Find where the given text appears and provide that cell's center as (x, y) coordinate. 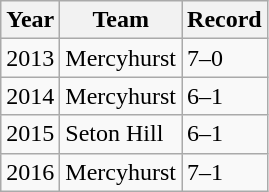
7–1 (225, 172)
2013 (30, 58)
Seton Hill (121, 134)
2014 (30, 96)
2016 (30, 172)
Year (30, 20)
Team (121, 20)
2015 (30, 134)
7–0 (225, 58)
Record (225, 20)
